Provide the [x, y] coordinate of the cell's center where the given text is located.  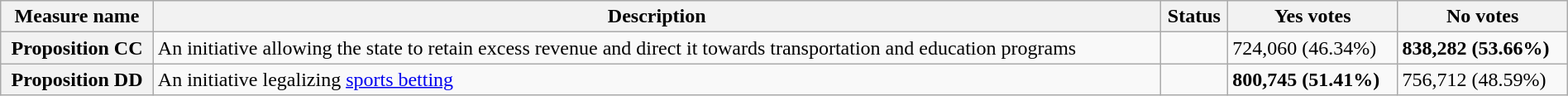
Yes votes [1313, 17]
An initiative legalizing sports betting [657, 79]
756,712 (48.59%) [1482, 79]
Status [1194, 17]
Proposition DD [78, 79]
Measure name [78, 17]
Proposition CC [78, 48]
800,745 (51.41%) [1313, 79]
724,060 (46.34%) [1313, 48]
An initiative allowing the state to retain excess revenue and direct it towards transportation and education programs [657, 48]
No votes [1482, 17]
838,282 (53.66%) [1482, 48]
Description [657, 17]
